For the text-containing cell, return its midpoint in (X, Y) coordinate format. 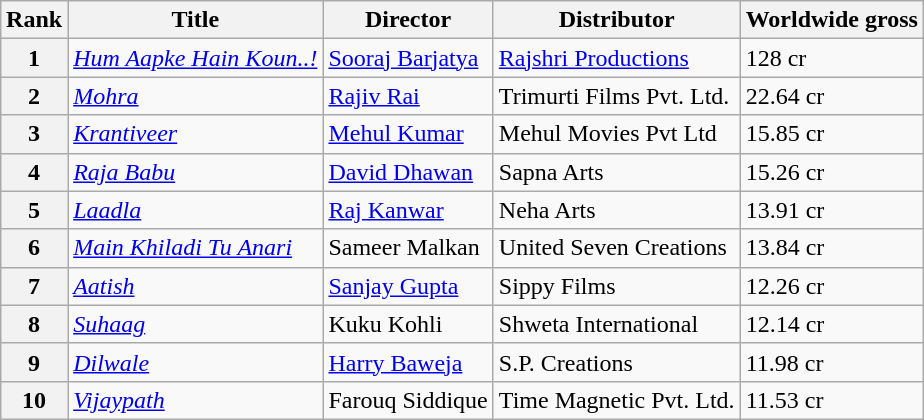
3 (34, 134)
11.53 cr (832, 400)
Sanjay Gupta (408, 286)
6 (34, 248)
13.84 cr (832, 248)
Krantiveer (196, 134)
Raja Babu (196, 172)
David Dhawan (408, 172)
Main Khiladi Tu Anari (196, 248)
S.P. Creations (616, 362)
Mehul Movies Pvt Ltd (616, 134)
1 (34, 58)
Trimurti Films Pvt. Ltd. (616, 96)
4 (34, 172)
13.91 cr (832, 210)
Director (408, 20)
Hum Aapke Hain Koun..! (196, 58)
Kuku Kohli (408, 324)
9 (34, 362)
Vijaypath (196, 400)
Rajiv Rai (408, 96)
Sapna Arts (616, 172)
Mohra (196, 96)
Aatish (196, 286)
7 (34, 286)
15.85 cr (832, 134)
Neha Arts (616, 210)
11.98 cr (832, 362)
Rank (34, 20)
United Seven Creations (616, 248)
Worldwide gross (832, 20)
Laadla (196, 210)
Title (196, 20)
Rajshri Productions (616, 58)
Distributor (616, 20)
Sameer Malkan (408, 248)
Sippy Films (616, 286)
15.26 cr (832, 172)
128 cr (832, 58)
Harry Baweja (408, 362)
12.26 cr (832, 286)
10 (34, 400)
Mehul Kumar (408, 134)
Shweta International (616, 324)
Suhaag (196, 324)
22.64 cr (832, 96)
Dilwale (196, 362)
8 (34, 324)
Farouq Siddique (408, 400)
2 (34, 96)
12.14 cr (832, 324)
5 (34, 210)
Sooraj Barjatya (408, 58)
Raj Kanwar (408, 210)
Time Magnetic Pvt. Ltd. (616, 400)
